Return the [x, y] coordinate for the center point of the cell that contains the specified text.  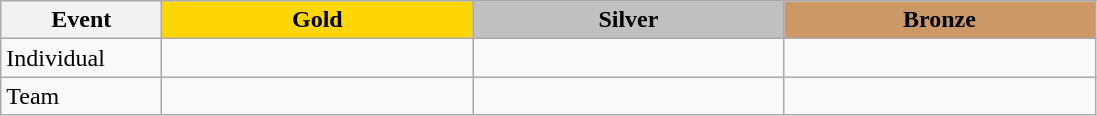
Gold [318, 20]
Event [82, 20]
Bronze [940, 20]
Individual [82, 58]
Silver [628, 20]
Team [82, 96]
